Capture the cell that displays the provided text and extract its [x, y] central coordinate. 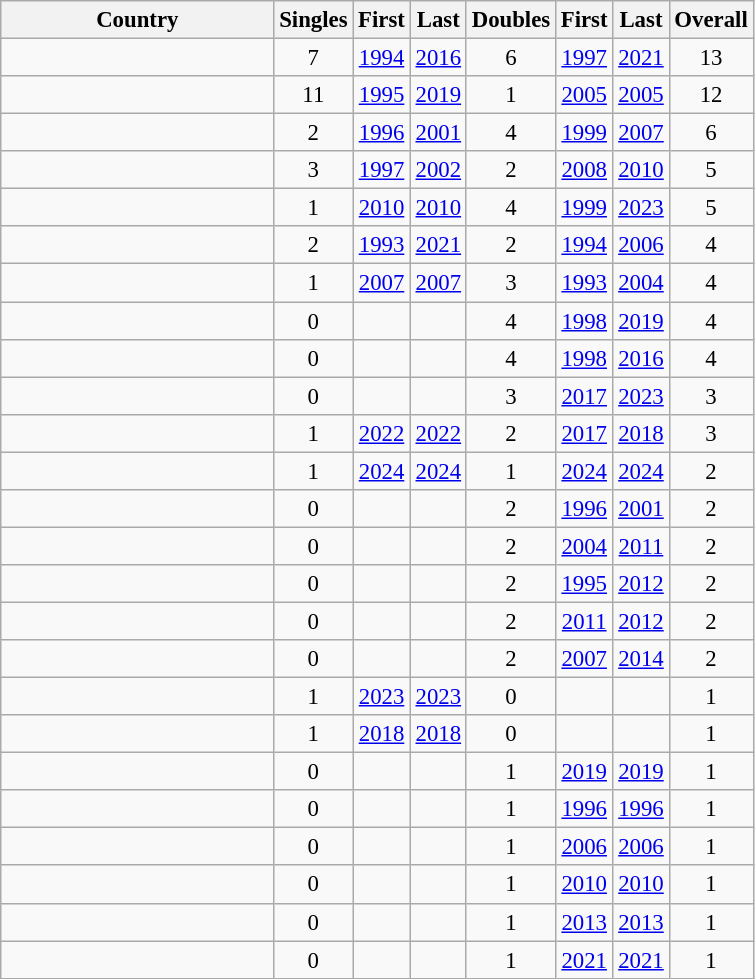
Overall [711, 20]
11 [314, 95]
Singles [314, 20]
12 [711, 95]
13 [711, 58]
Country [138, 20]
Doubles [510, 20]
2002 [438, 170]
2008 [584, 170]
7 [314, 58]
2014 [641, 659]
